Determine the [x, y] coordinate at the center of the cell enclosing the given text.  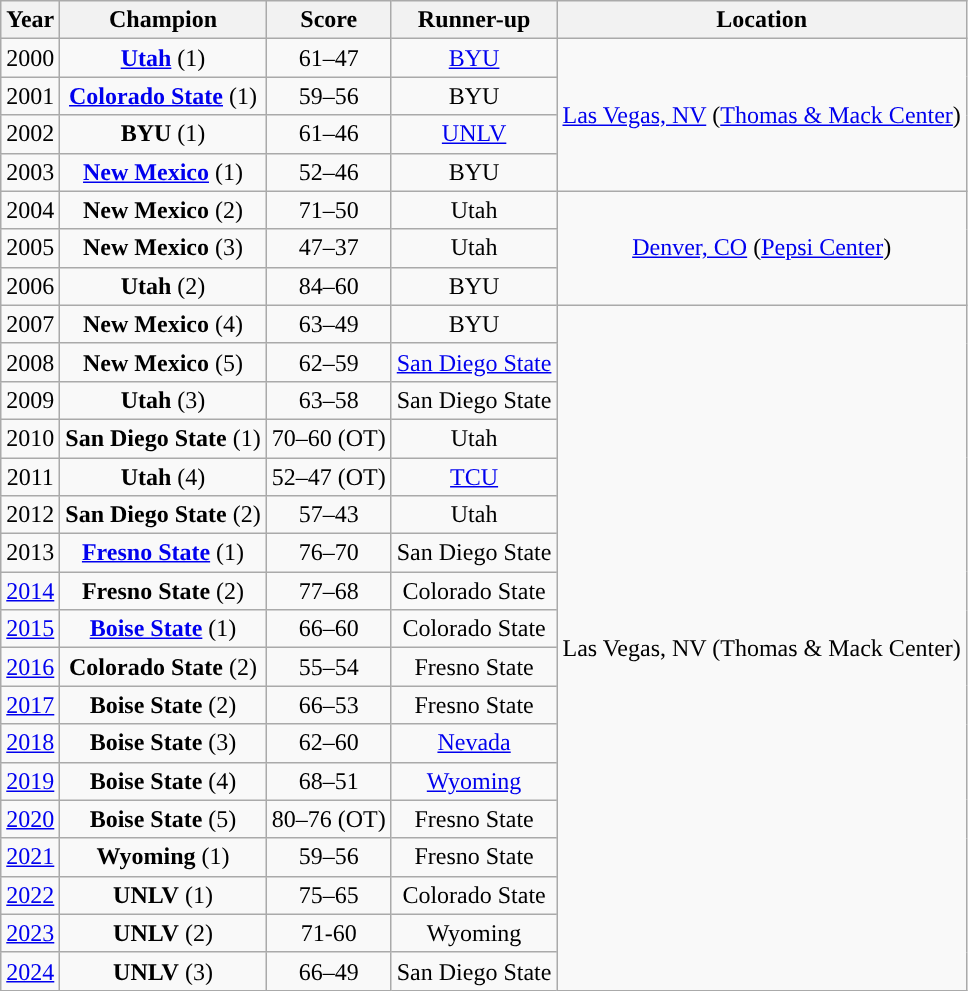
UNLV [474, 134]
2019 [30, 781]
Score [328, 20]
2023 [30, 933]
Denver, CO (Pepsi Center) [762, 248]
New Mexico (5) [163, 362]
2011 [30, 477]
San Diego State (1) [163, 438]
2024 [30, 971]
New Mexico (1) [163, 172]
Boise State (3) [163, 743]
Colorado State (1) [163, 96]
57–43 [328, 515]
68–51 [328, 781]
2022 [30, 895]
Colorado State (2) [163, 667]
71–50 [328, 210]
2013 [30, 553]
55–54 [328, 667]
84–60 [328, 286]
2004 [30, 210]
Utah (2) [163, 286]
2016 [30, 667]
66–49 [328, 971]
Boise State (1) [163, 629]
2002 [30, 134]
2015 [30, 629]
2005 [30, 248]
80–76 (OT) [328, 819]
Runner-up [474, 20]
70–60 (OT) [328, 438]
75–65 [328, 895]
2020 [30, 819]
77–68 [328, 591]
BYU (1) [163, 134]
Fresno State (2) [163, 591]
Champion [163, 20]
62–59 [328, 362]
2008 [30, 362]
Boise State (2) [163, 705]
2003 [30, 172]
52–47 (OT) [328, 477]
2010 [30, 438]
New Mexico (3) [163, 248]
2014 [30, 591]
San Diego State (2) [163, 515]
Utah (4) [163, 477]
63–58 [328, 400]
Year [30, 20]
UNLV (2) [163, 933]
71-60 [328, 933]
2017 [30, 705]
Wyoming (1) [163, 857]
61–46 [328, 134]
Utah (1) [163, 58]
76–70 [328, 553]
UNLV (3) [163, 971]
Location [762, 20]
2021 [30, 857]
New Mexico (4) [163, 324]
2006 [30, 286]
63–49 [328, 324]
2000 [30, 58]
52–46 [328, 172]
2009 [30, 400]
2001 [30, 96]
66–60 [328, 629]
New Mexico (2) [163, 210]
Utah (3) [163, 400]
Boise State (4) [163, 781]
Nevada [474, 743]
TCU [474, 477]
UNLV (1) [163, 895]
2018 [30, 743]
47–37 [328, 248]
Fresno State (1) [163, 553]
Boise State (5) [163, 819]
66–53 [328, 705]
62–60 [328, 743]
2007 [30, 324]
61–47 [328, 58]
2012 [30, 515]
